Return (X, Y) of the center of cell containing provided text 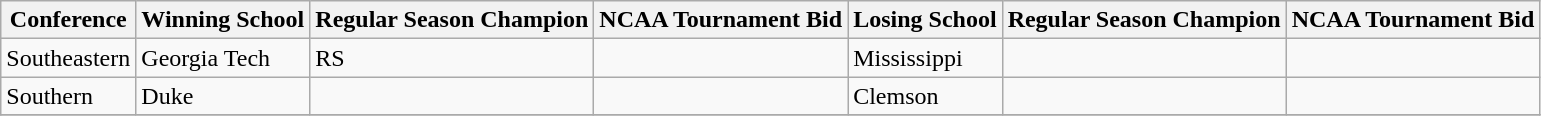
Losing School (925, 20)
Southeastern (68, 58)
RS (452, 58)
Winning School (223, 20)
Southern (68, 96)
Clemson (925, 96)
Mississippi (925, 58)
Duke (223, 96)
Conference (68, 20)
Georgia Tech (223, 58)
